Determine the [X, Y] coordinate at the center of the cell enclosing the given text.  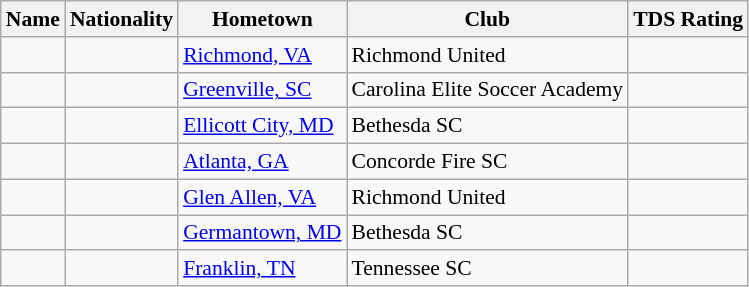
Franklin, TN [262, 269]
Nationality [122, 19]
Tennessee SC [487, 269]
Richmond, VA [262, 55]
Germantown, MD [262, 233]
Hometown [262, 19]
Greenville, SC [262, 90]
Carolina Elite Soccer Academy [487, 90]
Ellicott City, MD [262, 126]
Atlanta, GA [262, 162]
Glen Allen, VA [262, 197]
TDS Rating [688, 19]
Concorde Fire SC [487, 162]
Club [487, 19]
Name [33, 19]
